Output the [X, Y] coordinate of the center of the cell containing the given text.  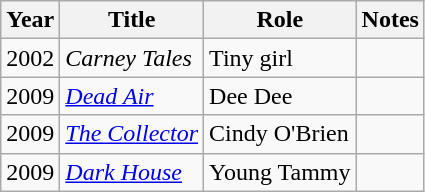
The Collector [132, 134]
Dark House [132, 172]
Role [280, 20]
Year [30, 20]
Carney Tales [132, 58]
Title [132, 20]
Dee Dee [280, 96]
Cindy O'Brien [280, 134]
Notes [390, 20]
2002 [30, 58]
Tiny girl [280, 58]
Dead Air [132, 96]
Young Tammy [280, 172]
